From the cell containing the given text, extract its center point as (X, Y) coordinate. 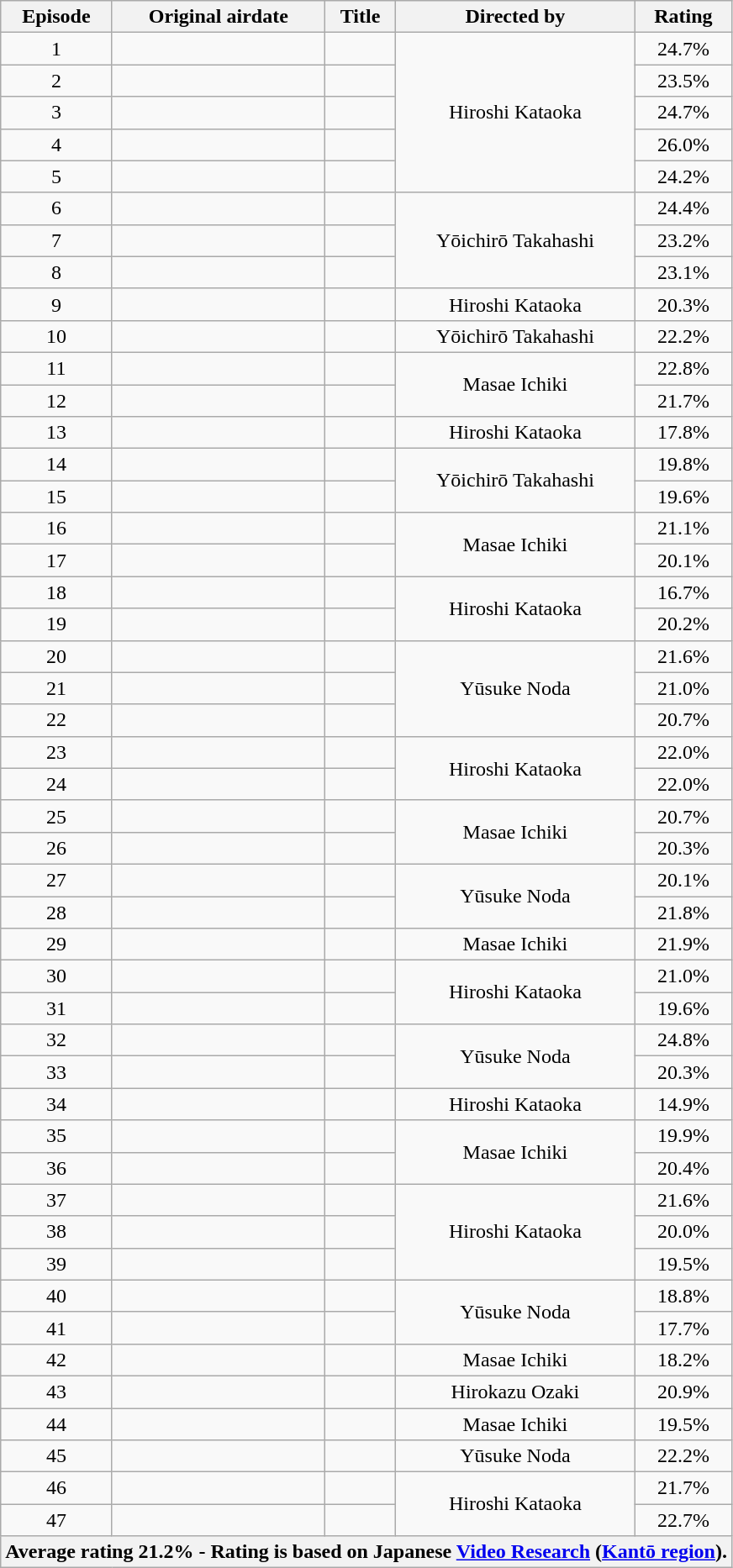
14 (56, 465)
20.0% (683, 1232)
5 (56, 176)
19 (56, 624)
9 (56, 304)
28 (56, 912)
10 (56, 336)
23.1% (683, 272)
17.7% (683, 1328)
33 (56, 1072)
Episode (56, 17)
16 (56, 529)
17.8% (683, 433)
18.2% (683, 1360)
26.0% (683, 145)
24.8% (683, 1040)
20 (56, 656)
39 (56, 1264)
31 (56, 1008)
21.9% (683, 944)
45 (56, 1456)
44 (56, 1424)
13 (56, 433)
8 (56, 272)
38 (56, 1232)
37 (56, 1200)
47 (56, 1520)
21 (56, 688)
11 (56, 368)
22 (56, 720)
Title (361, 17)
27 (56, 880)
Directed by (516, 17)
18.8% (683, 1296)
12 (56, 401)
3 (56, 113)
7 (56, 240)
2 (56, 81)
6 (56, 208)
41 (56, 1328)
18 (56, 592)
34 (56, 1104)
14.9% (683, 1104)
20.9% (683, 1392)
46 (56, 1488)
19.8% (683, 465)
Original airdate (219, 17)
24.2% (683, 176)
43 (56, 1392)
Average rating 21.2% - Rating is based on Japanese Video Research (Kantō region). (366, 1552)
26 (56, 848)
21.8% (683, 912)
19.9% (683, 1136)
23 (56, 752)
40 (56, 1296)
30 (56, 976)
15 (56, 497)
24 (56, 784)
23.2% (683, 240)
29 (56, 944)
32 (56, 1040)
17 (56, 560)
25 (56, 816)
Rating (683, 17)
4 (56, 145)
23.5% (683, 81)
42 (56, 1360)
20.4% (683, 1168)
22.8% (683, 368)
21.1% (683, 529)
1 (56, 49)
35 (56, 1136)
22.7% (683, 1520)
16.7% (683, 592)
36 (56, 1168)
Hirokazu Ozaki (516, 1392)
20.2% (683, 624)
24.4% (683, 208)
